Provide the (x, y) coordinate of the cell's center where the given text is located.  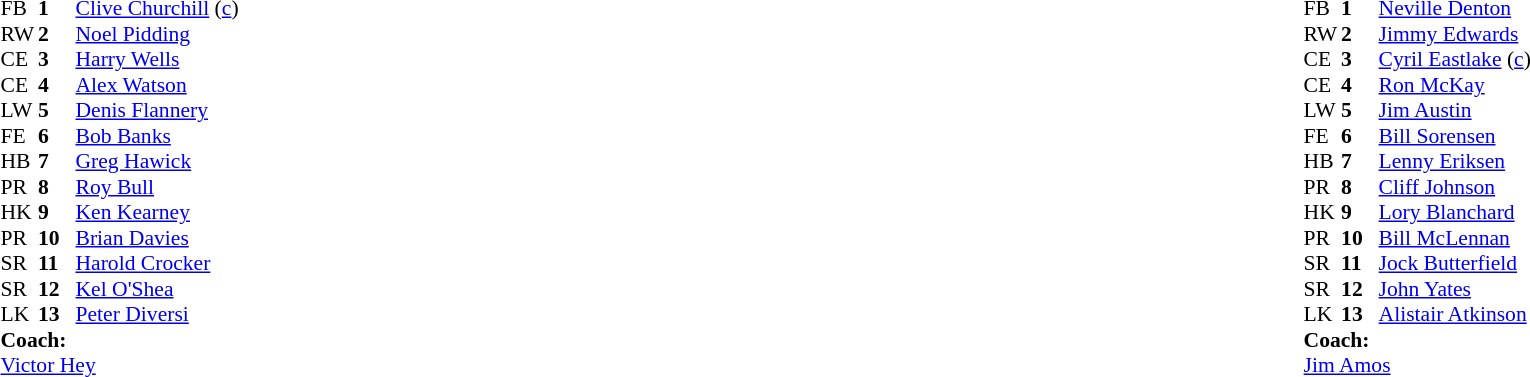
Greg Hawick (158, 161)
Kel O'Shea (158, 289)
Alex Watson (158, 85)
Ken Kearney (158, 213)
Coach: (119, 340)
Peter Diversi (158, 315)
Brian Davies (158, 238)
Roy Bull (158, 187)
Noel Pidding (158, 34)
Harry Wells (158, 59)
Harold Crocker (158, 263)
Denis Flannery (158, 111)
Bob Banks (158, 136)
